From the cell containing the given text, extract its center point as (X, Y) coordinate. 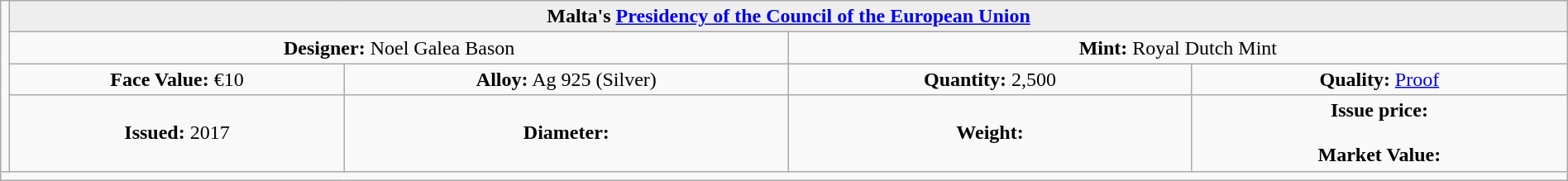
Mint: Royal Dutch Mint (1178, 48)
Diameter: (566, 133)
Quantity: 2,500 (989, 79)
Malta's Presidency of the Council of the European Union (789, 17)
Alloy: Ag 925 (Silver) (566, 79)
Face Value: €10 (177, 79)
Quality: Proof (1379, 79)
Issue price: Market Value: (1379, 133)
Designer: Noel Galea Bason (399, 48)
Issued: 2017 (177, 133)
Weight: (989, 133)
